Provide the [X, Y] coordinate of the cell's center where the given text is located.  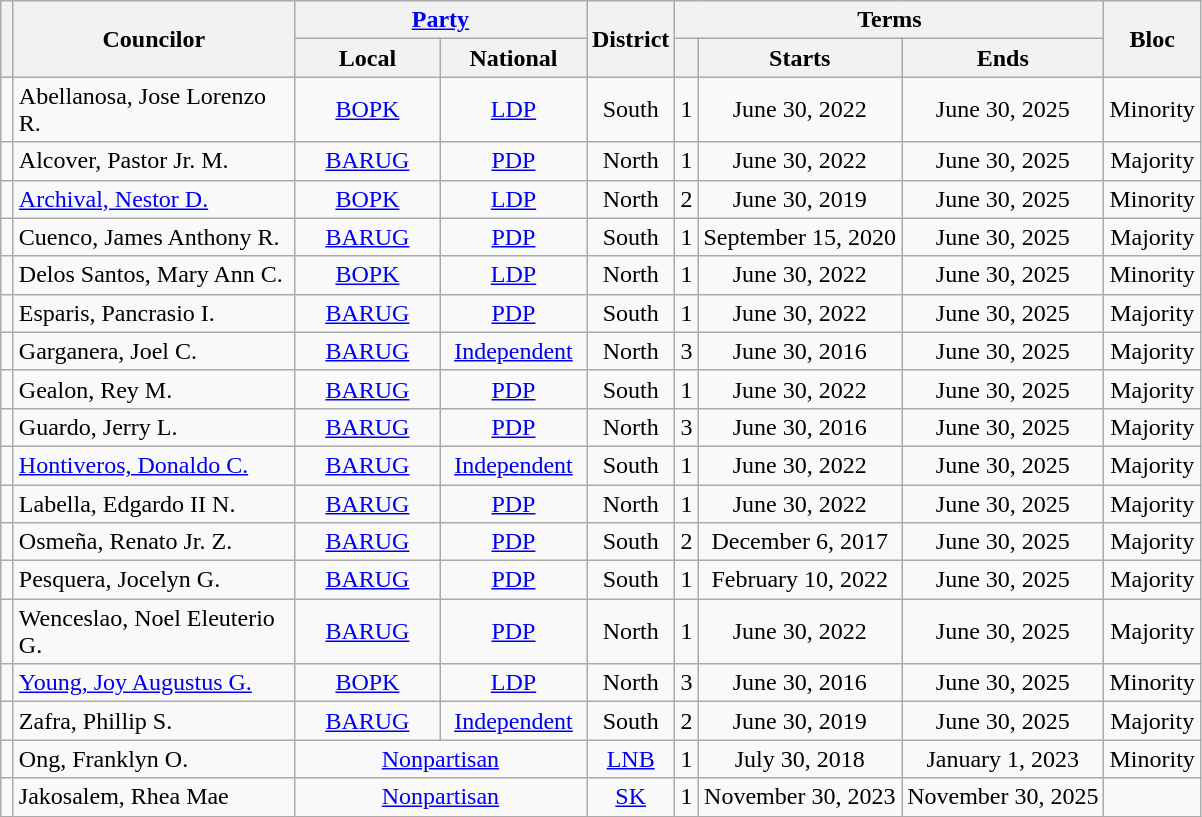
Archival, Nestor D. [154, 199]
Bloc [1152, 39]
Osmeña, Renato Jr. Z. [154, 542]
Hontiveros, Donaldo C. [154, 465]
Wenceslao, Noel Eleuterio G. [154, 632]
September 15, 2020 [800, 237]
November 30, 2023 [800, 797]
SK [630, 797]
Delos Santos, Mary Ann C. [154, 275]
Ong, Franklyn O. [154, 759]
Terms [890, 20]
July 30, 2018 [800, 759]
November 30, 2025 [1003, 797]
Esparis, Pancrasio I. [154, 313]
Zafra, Phillip S. [154, 721]
Pesquera, Jocelyn G. [154, 580]
Jakosalem, Rhea Mae [154, 797]
Cuenco, James Anthony R. [154, 237]
January 1, 2023 [1003, 759]
Guardo, Jerry L. [154, 427]
Starts [800, 58]
December 6, 2017 [800, 542]
Alcover, Pastor Jr. M. [154, 161]
Young, Joy Augustus G. [154, 683]
Party [440, 20]
National [513, 58]
District [630, 39]
Gealon, Rey M. [154, 389]
Labella, Edgardo II N. [154, 503]
Councilor [154, 39]
Abellanosa, Jose Lorenzo R. [154, 110]
LNB [630, 759]
February 10, 2022 [800, 580]
Local [367, 58]
Ends [1003, 58]
Garganera, Joel C. [154, 351]
